Search for the cell housing the specified text and yield its (x, y) center coordinate. 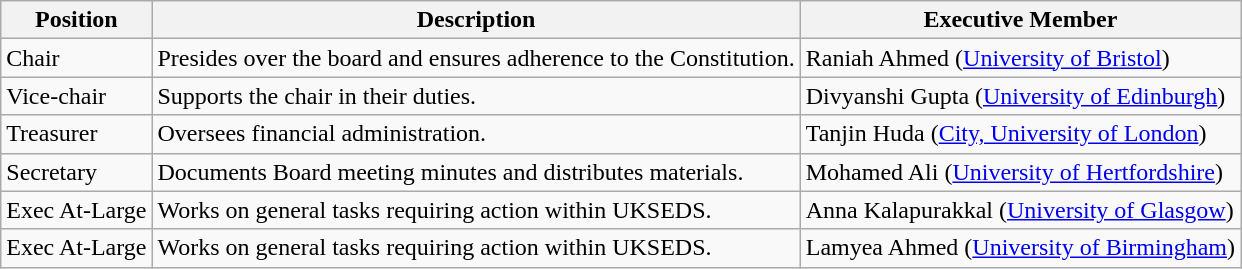
Raniah Ahmed (University of Bristol) (1020, 58)
Presides over the board and ensures adherence to the Constitution. (476, 58)
Supports the chair in their duties. (476, 96)
Position (76, 20)
Mohamed Ali (University of Hertfordshire) (1020, 172)
Documents Board meeting minutes and distributes materials. (476, 172)
Treasurer (76, 134)
Secretary (76, 172)
Description (476, 20)
Vice-chair (76, 96)
Oversees financial administration. (476, 134)
Tanjin Huda (City, University of London) (1020, 134)
Divyanshi Gupta (University of Edinburgh) (1020, 96)
Executive Member (1020, 20)
Anna Kalapurakkal (University of Glasgow) (1020, 210)
Chair (76, 58)
Lamyea Ahmed (University of Birmingham) (1020, 248)
